Determine the (X, Y) coordinate at the center of the cell enclosing the given text.  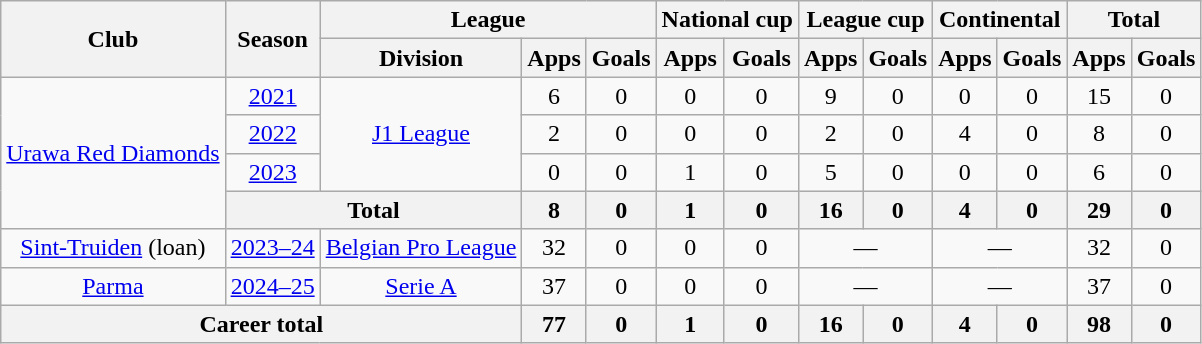
Urawa Red Diamonds (113, 153)
Club (113, 39)
Continental (1000, 20)
Career total (262, 324)
15 (1099, 96)
5 (830, 172)
Season (272, 39)
League (488, 20)
Serie A (421, 286)
National cup (727, 20)
Belgian Pro League (421, 248)
Parma (113, 286)
2024–25 (272, 286)
2023 (272, 172)
2023–24 (272, 248)
2021 (272, 96)
9 (830, 96)
Sint-Truiden (loan) (113, 248)
98 (1099, 324)
Division (421, 58)
29 (1099, 210)
League cup (865, 20)
77 (554, 324)
J1 League (421, 134)
2022 (272, 134)
